Extract the [x, y] coordinate from the center of the cell holding the provided text.  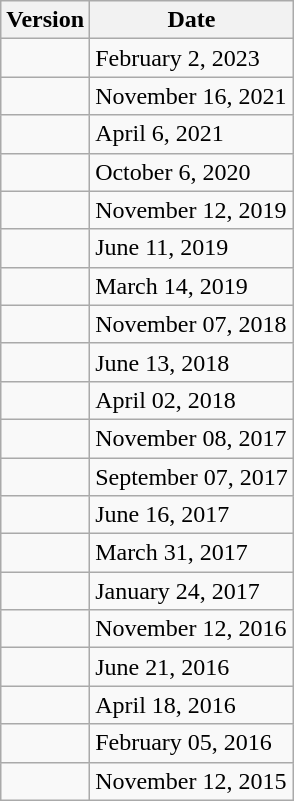
November 07, 2018 [192, 324]
January 24, 2017 [192, 591]
November 12, 2016 [192, 629]
June 16, 2017 [192, 515]
June 13, 2018 [192, 362]
April 18, 2016 [192, 705]
November 08, 2017 [192, 438]
Date [192, 20]
November 16, 2021 [192, 96]
October 6, 2020 [192, 172]
Version [46, 20]
March 31, 2017 [192, 553]
March 14, 2019 [192, 286]
February 05, 2016 [192, 743]
April 6, 2021 [192, 134]
June 21, 2016 [192, 667]
February 2, 2023 [192, 58]
June 11, 2019 [192, 248]
November 12, 2015 [192, 781]
April 02, 2018 [192, 400]
November 12, 2019 [192, 210]
September 07, 2017 [192, 477]
